Pinpoint the cell where the given text exists, returning its [x, y] midpoint coordinate. 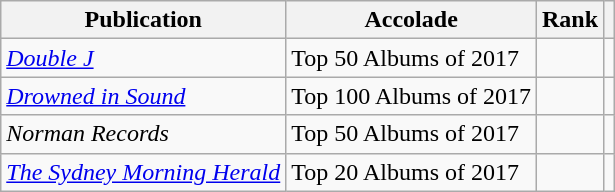
Drowned in Sound [144, 96]
Accolade [412, 20]
Rank [570, 20]
Top 100 Albums of 2017 [412, 96]
Top 20 Albums of 2017 [412, 172]
Double J [144, 58]
Norman Records [144, 134]
The Sydney Morning Herald [144, 172]
Publication [144, 20]
